Pinpoint the cell where the given text exists, returning its (x, y) midpoint coordinate. 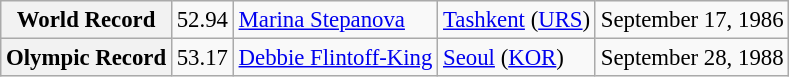
Debbie Flintoff-King (335, 58)
Seoul (KOR) (517, 58)
September 28, 1988 (692, 58)
52.94 (202, 20)
September 17, 1986 (692, 20)
Tashkent (URS) (517, 20)
Olympic Record (86, 58)
53.17 (202, 58)
World Record (86, 20)
Marina Stepanova (335, 20)
